Return (X, Y) of the center of cell containing provided text 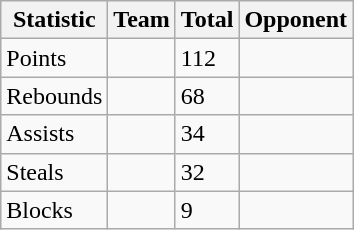
Statistic (54, 20)
34 (207, 134)
Total (207, 20)
Opponent (296, 20)
Blocks (54, 210)
32 (207, 172)
Rebounds (54, 96)
Assists (54, 134)
Team (142, 20)
9 (207, 210)
Steals (54, 172)
Points (54, 58)
112 (207, 58)
68 (207, 96)
